Determine the (X, Y) coordinate at the center of the cell enclosing the given text.  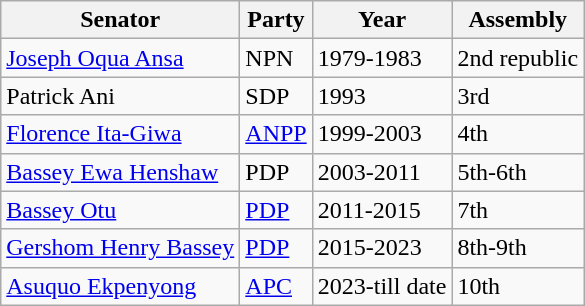
5th-6th (518, 172)
2023-till date (382, 286)
4th (518, 134)
Bassey Otu (120, 210)
1993 (382, 96)
1979-1983 (382, 58)
Year (382, 20)
Party (276, 20)
2015-2023 (382, 248)
8th-9th (518, 248)
NPN (276, 58)
Patrick Ani (120, 96)
2003-2011 (382, 172)
2011-2015 (382, 210)
Gershom Henry Bassey (120, 248)
3rd (518, 96)
SDP (276, 96)
Florence Ita-Giwa (120, 134)
7th (518, 210)
1999-2003 (382, 134)
APC (276, 286)
Bassey Ewa Henshaw (120, 172)
10th (518, 286)
Asuquo Ekpenyong (120, 286)
Joseph Oqua Ansa (120, 58)
Senator (120, 20)
Assembly (518, 20)
2nd republic (518, 58)
ANPP (276, 134)
